Scan for the cell matching the given text and deliver its [x, y] coordinate at center. 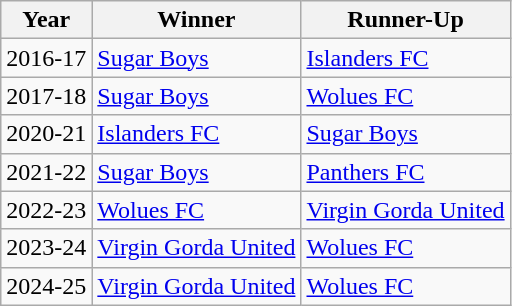
Panthers FC [406, 172]
Year [46, 20]
2023-24 [46, 248]
2020-21 [46, 134]
2024-25 [46, 286]
2017-18 [46, 96]
Winner [196, 20]
2016-17 [46, 58]
2021-22 [46, 172]
Runner-Up [406, 20]
2022-23 [46, 210]
